Scan for the cell matching the given text and deliver its [x, y] coordinate at center. 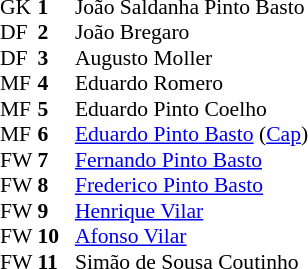
5 [56, 109]
4 [56, 83]
9 [56, 211]
7 [56, 160]
Afonso Vilar [192, 237]
Henrique Vilar [192, 211]
3 [56, 58]
10 [56, 237]
Eduardo Pinto Coelho [192, 109]
Eduardo Pinto Basto (Cap) [192, 135]
Eduardo Romero [192, 83]
Fernando Pinto Basto [192, 160]
Frederico Pinto Basto [192, 185]
8 [56, 185]
Augusto Moller [192, 58]
João Bregaro [192, 33]
2 [56, 33]
6 [56, 135]
